Detect which cell encompasses the target text, then output its [X, Y] center coordinate. 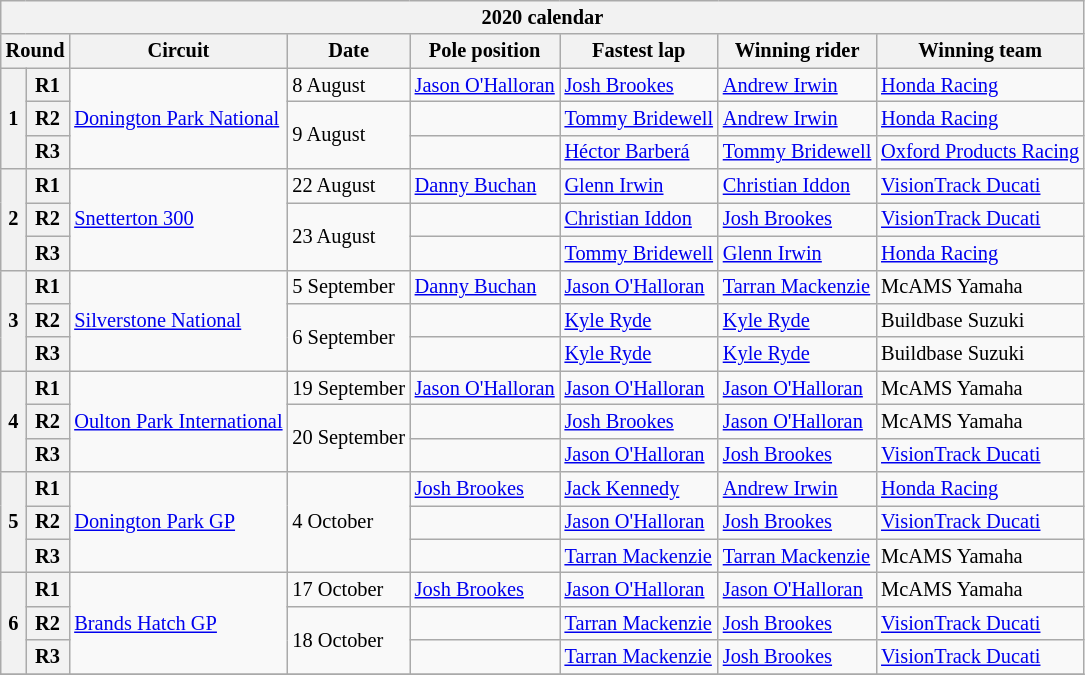
Winning rider [797, 51]
6 September [348, 336]
17 October [348, 589]
23 August [348, 236]
8 August [348, 85]
Oxford Products Racing [980, 152]
Pole position [485, 51]
Donington Park GP [178, 522]
Circuit [178, 51]
Fastest lap [639, 51]
1 [14, 118]
Héctor Barberá [639, 152]
5 September [348, 287]
2 [14, 220]
18 October [348, 640]
Donington Park National [178, 118]
5 [14, 522]
Silverstone National [178, 320]
20 September [348, 438]
22 August [348, 186]
3 [14, 320]
Snetterton 300 [178, 220]
2020 calendar [542, 17]
Date [348, 51]
Brands Hatch GP [178, 622]
4 October [348, 522]
4 [14, 422]
Jack Kennedy [639, 489]
19 September [348, 388]
6 [14, 622]
Round [36, 51]
Winning team [980, 51]
Oulton Park International [178, 422]
9 August [348, 134]
